Capture the cell that displays the provided text and extract its [x, y] central coordinate. 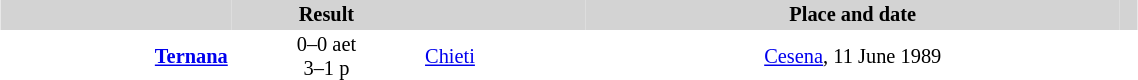
Place and date [852, 15]
Result [326, 15]
